Find where the given text appears and provide that cell's center as (x, y) coordinate. 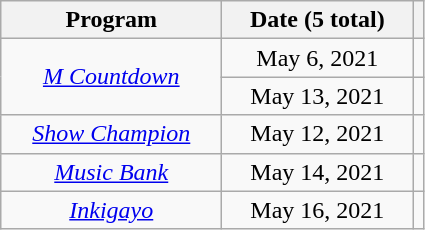
Show Champion (112, 134)
May 6, 2021 (318, 58)
M Countdown (112, 77)
Program (112, 20)
Date (5 total) (318, 20)
May 14, 2021 (318, 172)
May 13, 2021 (318, 96)
Music Bank (112, 172)
Inkigayo (112, 210)
May 12, 2021 (318, 134)
May 16, 2021 (318, 210)
